For the text-containing cell, return its midpoint in [x, y] coordinate format. 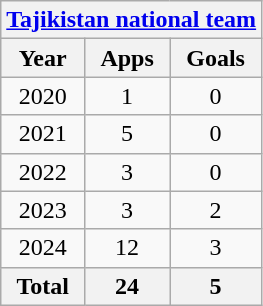
2 [216, 210]
2022 [43, 172]
2021 [43, 134]
Total [43, 286]
1 [128, 96]
2023 [43, 210]
2020 [43, 96]
Apps [128, 58]
Year [43, 58]
Goals [216, 58]
Tajikistan national team [132, 20]
24 [128, 286]
2024 [43, 248]
12 [128, 248]
